Scan for the cell matching the given text and deliver its (x, y) coordinate at center. 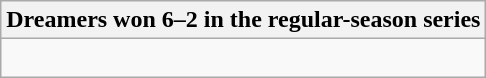
Dreamers won 6–2 in the regular-season series (244, 20)
